Locate the cell with the specified text and output its (x, y) center coordinate. 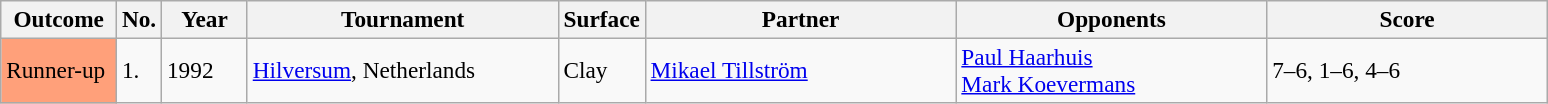
Year (205, 19)
1992 (205, 70)
Partner (800, 19)
Score (1408, 19)
Paul Haarhuis Mark Koevermans (1112, 70)
1. (140, 70)
Surface (602, 19)
Opponents (1112, 19)
No. (140, 19)
Tournament (402, 19)
Hilversum, Netherlands (402, 70)
7–6, 1–6, 4–6 (1408, 70)
Mikael Tillström (800, 70)
Outcome (59, 19)
Clay (602, 70)
Runner-up (59, 70)
